Search for the cell housing the specified text and yield its [x, y] center coordinate. 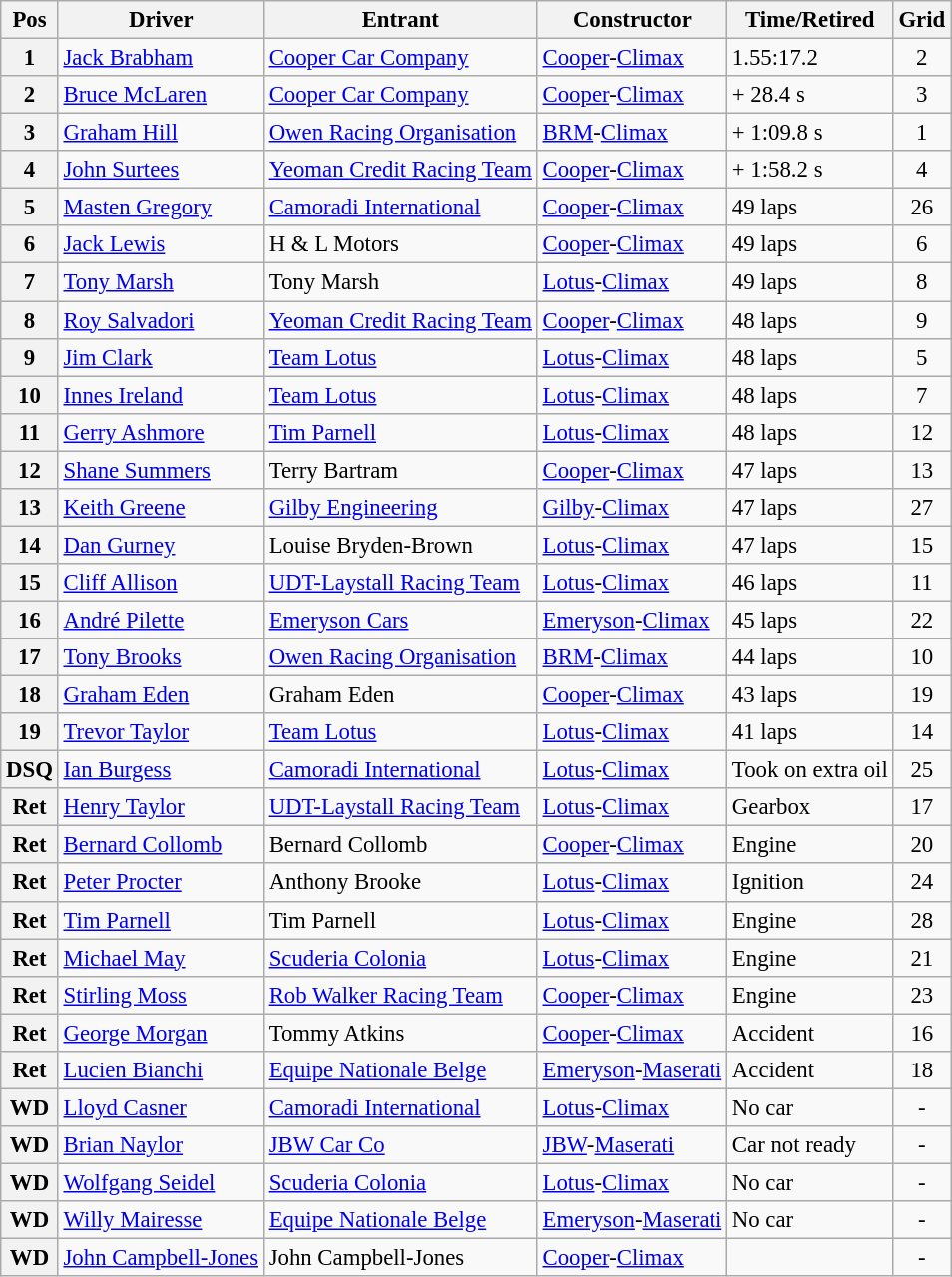
20 [922, 845]
1.55:17.2 [810, 58]
Shane Summers [161, 470]
Willy Mairesse [161, 1220]
Wolfgang Seidel [161, 1182]
Gilby Engineering [400, 508]
Grid [922, 20]
Ian Burgess [161, 770]
John Surtees [161, 170]
21 [922, 958]
45 laps [810, 620]
Dan Gurney [161, 545]
Tony Brooks [161, 657]
Terry Bartram [400, 470]
Keith Greene [161, 508]
41 laps [810, 732]
25 [922, 770]
22 [922, 620]
Louise Bryden-Brown [400, 545]
Emeryson-Climax [632, 620]
Time/Retired [810, 20]
+ 1:09.8 s [810, 133]
23 [922, 995]
27 [922, 508]
Ignition [810, 883]
Gilby-Climax [632, 508]
43 laps [810, 695]
Jim Clark [161, 357]
JBW Car Co [400, 1145]
Trevor Taylor [161, 732]
46 laps [810, 583]
DSQ [30, 770]
Lloyd Casner [161, 1107]
Cliff Allison [161, 583]
Graham Hill [161, 133]
Peter Procter [161, 883]
H & L Motors [400, 244]
Driver [161, 20]
Took on extra oil [810, 770]
28 [922, 920]
Bruce McLaren [161, 95]
Michael May [161, 958]
Roy Salvadori [161, 320]
Jack Lewis [161, 244]
George Morgan [161, 1033]
+ 1:58.2 s [810, 170]
24 [922, 883]
Masten Gregory [161, 208]
JBW-Maserati [632, 1145]
André Pilette [161, 620]
Tommy Atkins [400, 1033]
Emeryson Cars [400, 620]
Entrant [400, 20]
Rob Walker Racing Team [400, 995]
Pos [30, 20]
Jack Brabham [161, 58]
Lucien Bianchi [161, 1070]
Stirling Moss [161, 995]
26 [922, 208]
+ 28.4 s [810, 95]
Car not ready [810, 1145]
44 laps [810, 657]
Brian Naylor [161, 1145]
Anthony Brooke [400, 883]
Gearbox [810, 807]
Innes Ireland [161, 395]
Constructor [632, 20]
Gerry Ashmore [161, 432]
Henry Taylor [161, 807]
